Capture the cell that displays the provided text and extract its [x, y] central coordinate. 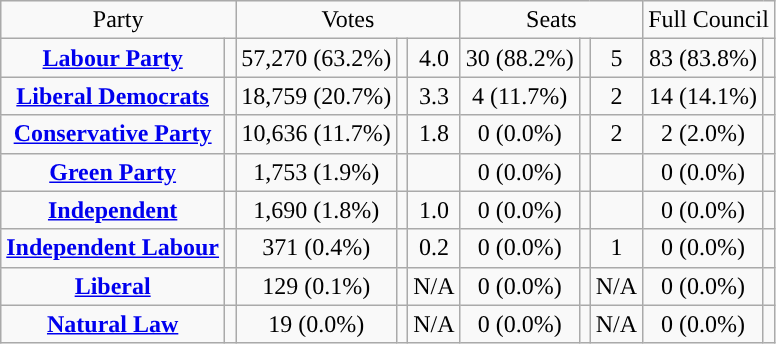
Full Council [709, 20]
18,759 (20.7%) [316, 96]
Labour Party [113, 58]
Votes [348, 20]
1.0 [434, 210]
30 (88.2%) [520, 58]
Natural Law [113, 324]
Liberal Democrats [113, 96]
4.0 [434, 58]
1,690 (1.8%) [316, 210]
Conservative Party [113, 134]
4 (11.7%) [520, 96]
10,636 (11.7%) [316, 134]
129 (0.1%) [316, 286]
Independent [113, 210]
1.8 [434, 134]
Independent Labour [113, 248]
83 (83.8%) [704, 58]
14 (14.1%) [704, 96]
5 [616, 58]
3.3 [434, 96]
Seats [552, 20]
19 (0.0%) [316, 324]
Liberal [113, 286]
371 (0.4%) [316, 248]
57,270 (63.2%) [316, 58]
0.2 [434, 248]
Party [118, 20]
Green Party [113, 172]
2 (2.0%) [704, 134]
1 [616, 248]
1,753 (1.9%) [316, 172]
